Identify which cell holds the provided text, then report its (x, y) central coordinate. 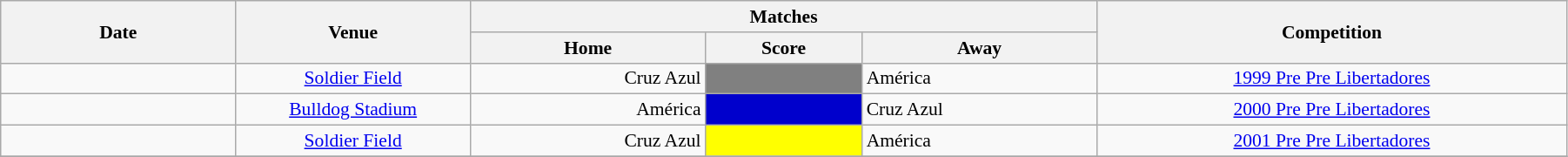
Competition (1332, 31)
1999 Pre Pre Libertadores (1332, 78)
Date (118, 31)
2001 Pre Pre Libertadores (1332, 141)
2000 Pre Pre Libertadores (1332, 110)
Home (588, 48)
Bulldog Stadium (353, 110)
Matches (784, 17)
Away (980, 48)
Venue (353, 31)
Score (784, 48)
